Return [X, Y] of the center of cell containing provided text 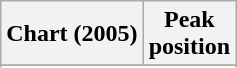
Peakposition [189, 34]
Chart (2005) [72, 34]
